Capture the cell that displays the provided text and extract its [x, y] central coordinate. 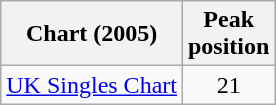
21 [228, 85]
UK Singles Chart [92, 85]
Chart (2005) [92, 34]
Peakposition [228, 34]
